Extract the [x, y] coordinate from the center of the cell holding the provided text.  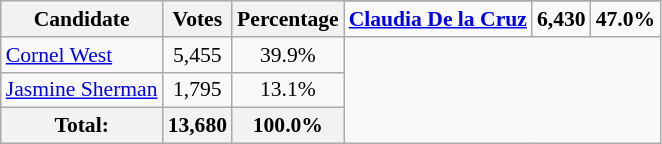
Votes [198, 19]
6,430 [562, 19]
Percentage [288, 19]
100.0% [288, 126]
Claudia De la Cruz [438, 19]
5,455 [198, 55]
Total: [82, 126]
47.0% [626, 19]
Jasmine Sherman [82, 90]
Candidate [82, 19]
13,680 [198, 126]
39.9% [288, 55]
13.1% [288, 90]
Cornel West [82, 55]
1,795 [198, 90]
